From the cell containing the given text, extract its center point as [x, y] coordinate. 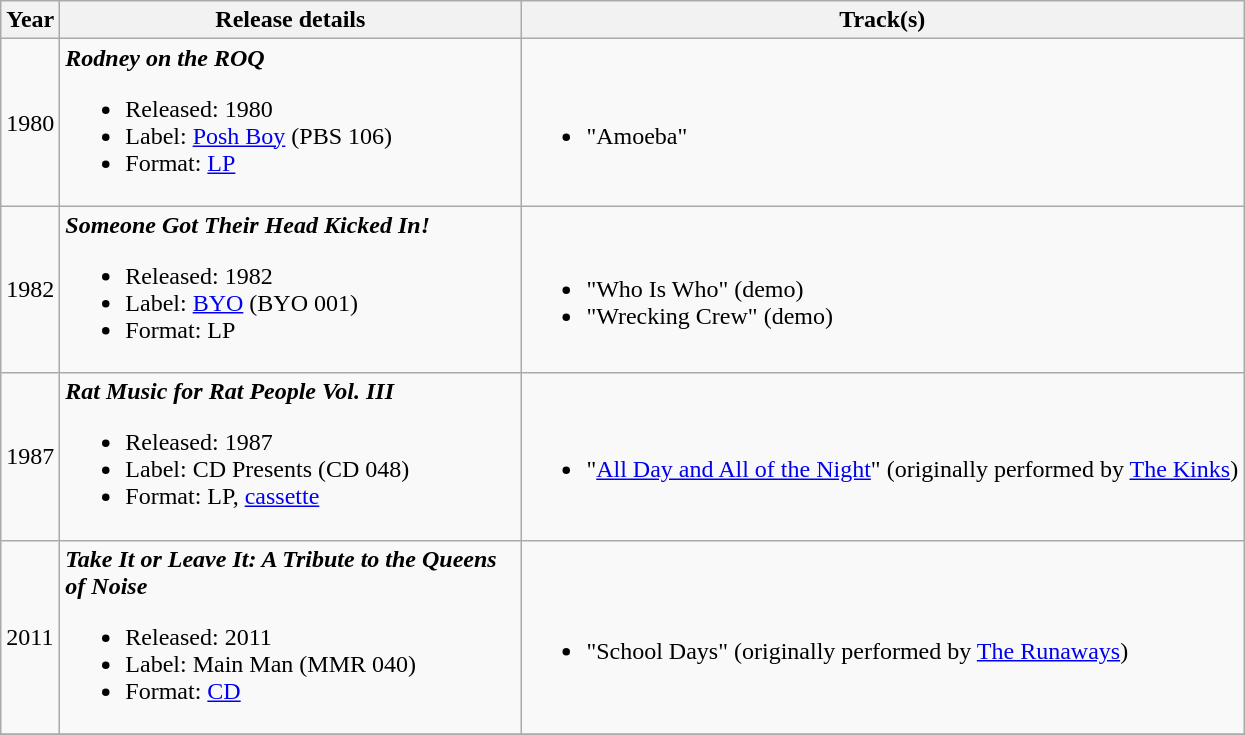
1987 [30, 456]
Someone Got Their Head Kicked In!Released: 1982Label: BYO (BYO 001)Format: LP [290, 290]
Release details [290, 20]
"All Day and All of the Night" (originally performed by The Kinks) [882, 456]
Take It or Leave It: A Tribute to the Queens of NoiseReleased: 2011Label: Main Man (MMR 040)Format: CD [290, 637]
"Amoeba" [882, 122]
Rat Music for Rat People Vol. IIIReleased: 1987Label: CD Presents (CD 048)Format: LP, cassette [290, 456]
"School Days" (originally performed by The Runaways) [882, 637]
2011 [30, 637]
Track(s) [882, 20]
Rodney on the ROQReleased: 1980Label: Posh Boy (PBS 106)Format: LP [290, 122]
1982 [30, 290]
Year [30, 20]
"Who Is Who" (demo)"Wrecking Crew" (demo) [882, 290]
1980 [30, 122]
